Determine the [X, Y] coordinate at the center of the cell enclosing the given text.  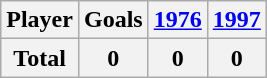
Total [40, 58]
1976 [178, 20]
Goals [113, 20]
Player [40, 20]
1997 [236, 20]
